For the text-containing cell, return its midpoint in (X, Y) coordinate format. 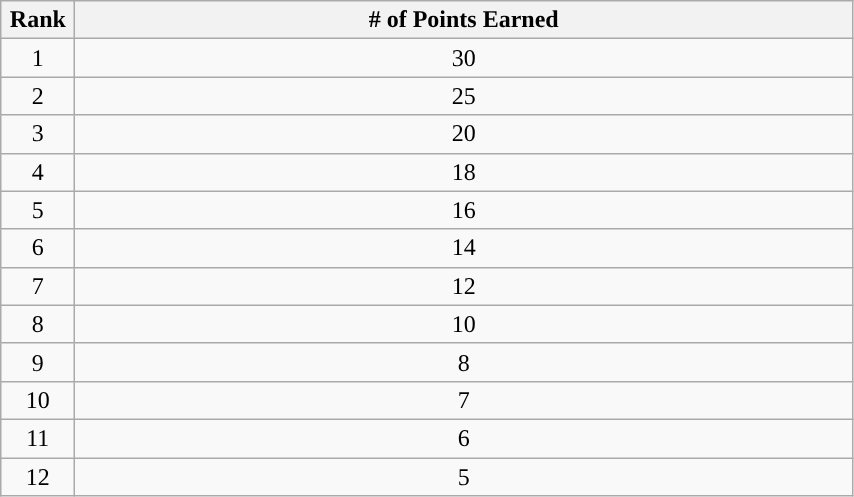
# of Points Earned (464, 20)
16 (464, 210)
4 (38, 172)
Rank (38, 20)
30 (464, 58)
9 (38, 362)
11 (38, 438)
25 (464, 96)
2 (38, 96)
20 (464, 134)
18 (464, 172)
3 (38, 134)
14 (464, 248)
1 (38, 58)
